Pinpoint the cell where the given text exists, returning its [x, y] midpoint coordinate. 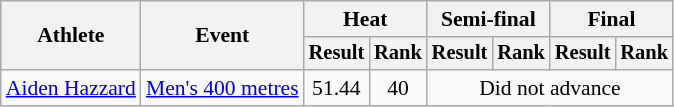
Final [612, 19]
Heat [366, 19]
Men's 400 metres [222, 88]
Did not advance [550, 88]
Semi-final [488, 19]
Athlete [71, 36]
Aiden Hazzard [71, 88]
51.44 [337, 88]
Event [222, 36]
40 [398, 88]
